Find where the given text appears and provide that cell's center as (X, Y) coordinate. 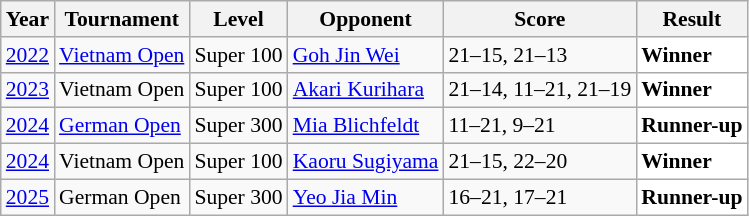
16–21, 17–21 (540, 197)
Level (238, 19)
21–15, 22–20 (540, 162)
21–15, 21–13 (540, 55)
Kaoru Sugiyama (366, 162)
2025 (28, 197)
Mia Blichfeldt (366, 126)
2022 (28, 55)
Opponent (366, 19)
2023 (28, 90)
21–14, 11–21, 21–19 (540, 90)
Year (28, 19)
Result (692, 19)
Goh Jin Wei (366, 55)
Tournament (122, 19)
11–21, 9–21 (540, 126)
Akari Kurihara (366, 90)
Score (540, 19)
Yeo Jia Min (366, 197)
